Identify which cell holds the provided text, then report its [X, Y] central coordinate. 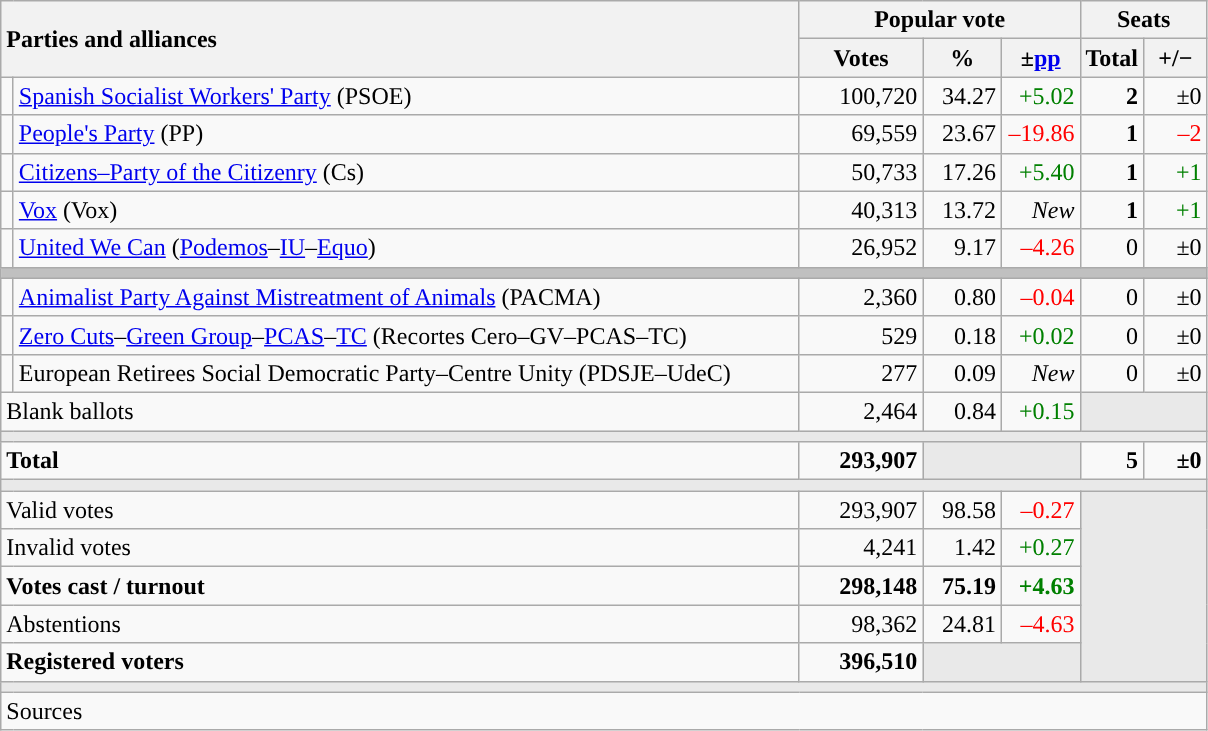
+5.40 [1040, 172]
People's Party (PP) [406, 134]
Popular vote [940, 20]
529 [861, 335]
Animalist Party Against Mistreatment of Animals (PACMA) [406, 297]
5 [1112, 461]
+0.15 [1040, 411]
–4.63 [1040, 624]
Spanish Socialist Workers' Party (PSOE) [406, 96]
50,733 [861, 172]
% [962, 58]
23.67 [962, 134]
–4.26 [1040, 248]
98,362 [861, 624]
+0.27 [1040, 548]
0.09 [962, 373]
40,313 [861, 210]
34.27 [962, 96]
+5.02 [1040, 96]
–0.27 [1040, 510]
European Retirees Social Democratic Party–Centre Unity (PDSJE–UdeC) [406, 373]
0.84 [962, 411]
13.72 [962, 210]
298,148 [861, 586]
Citizens–Party of the Citizenry (Cs) [406, 172]
277 [861, 373]
Abstentions [400, 624]
4,241 [861, 548]
–19.86 [1040, 134]
69,559 [861, 134]
396,510 [861, 662]
Votes [861, 58]
1.42 [962, 548]
Valid votes [400, 510]
+4.63 [1040, 586]
–0.04 [1040, 297]
Invalid votes [400, 548]
+0.02 [1040, 335]
Registered voters [400, 662]
±pp [1040, 58]
9.17 [962, 248]
Blank ballots [400, 411]
United We Can (Podemos–IU–Equo) [406, 248]
0.80 [962, 297]
100,720 [861, 96]
24.81 [962, 624]
26,952 [861, 248]
Votes cast / turnout [400, 586]
2,464 [861, 411]
Seats [1144, 20]
75.19 [962, 586]
–2 [1176, 134]
0.18 [962, 335]
+/− [1176, 58]
2,360 [861, 297]
Vox (Vox) [406, 210]
Sources [604, 711]
98.58 [962, 510]
2 [1112, 96]
17.26 [962, 172]
Zero Cuts–Green Group–PCAS–TC (Recortes Cero–GV–PCAS–TC) [406, 335]
Parties and alliances [400, 39]
